Locate the cell with the specified text and output its (X, Y) center coordinate. 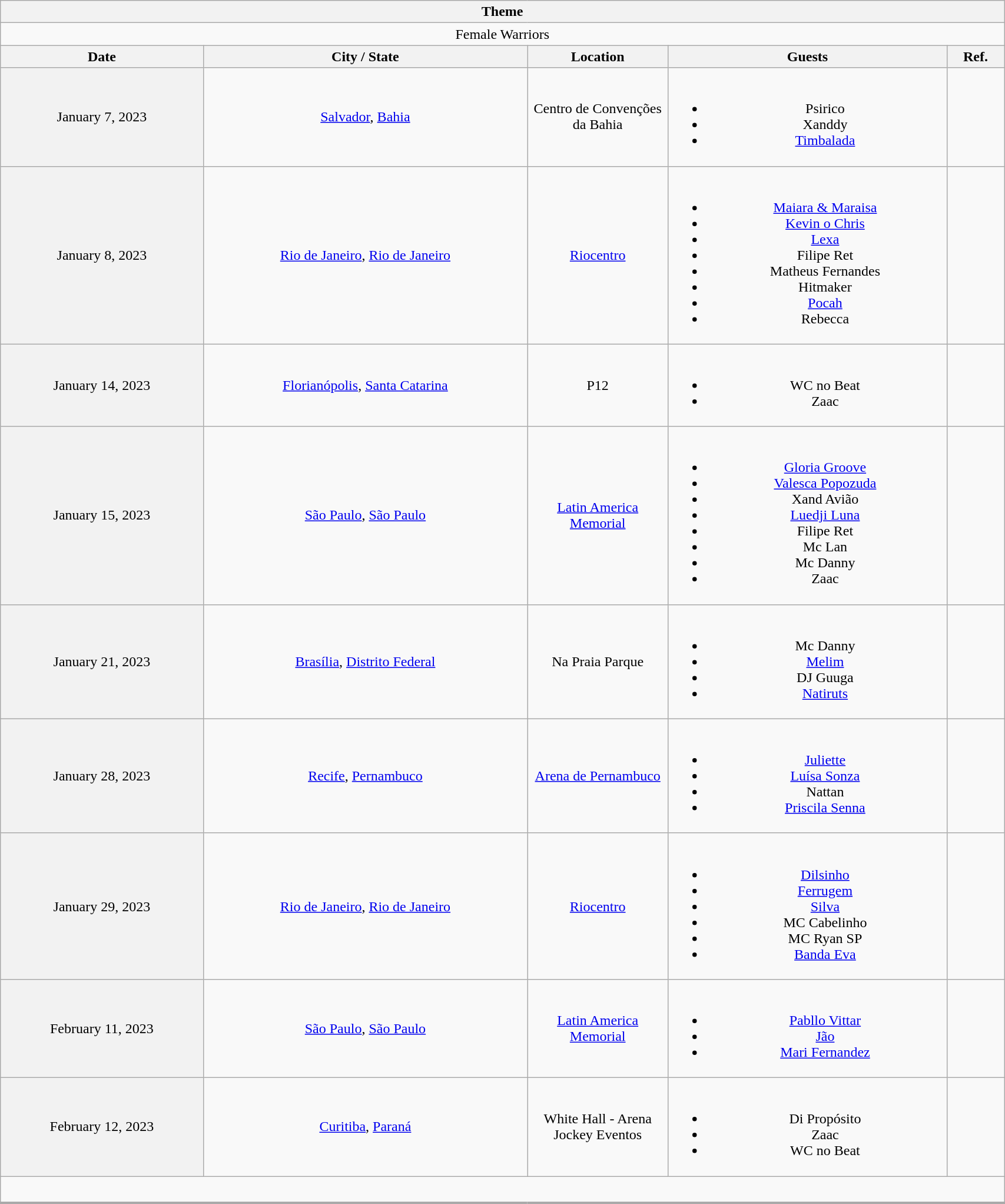
January 7, 2023 (102, 117)
Recife, Pernambuco (365, 776)
Pabllo VittarJãoMari Fernandez (808, 1028)
WC no BeatZaac (808, 385)
Salvador, Bahia (365, 117)
January 21, 2023 (102, 661)
Gloria GrooveValesca PopozudaXand AviãoLuedji LunaFilipe RetMc LanMc DannyZaac (808, 515)
February 12, 2023 (102, 1126)
City / State (365, 57)
Centro de Convenções da Bahia (598, 117)
Date (102, 57)
P12 (598, 385)
January 15, 2023 (102, 515)
January 28, 2023 (102, 776)
Mc DannyMelimDJ GuugaNatiruts (808, 661)
Curitiba, Paraná (365, 1126)
Ref. (975, 57)
Florianópolis, Santa Catarina (365, 385)
Brasília, Distrito Federal (365, 661)
Female Warriors (503, 34)
January 14, 2023 (102, 385)
JulietteLuísa SonzaNattanPriscila Senna (808, 776)
Maiara & MaraisaKevin o ChrisLexaFilipe RetMatheus FernandesHitmakerPocahRebecca (808, 255)
Guests (808, 57)
January 8, 2023 (102, 255)
DilsinhoFerrugemSilvaMC CabelinhoMC Ryan SPBanda Eva (808, 906)
Na Praia Parque (598, 661)
PsiricoXanddyTimbalada (808, 117)
White Hall - Arena Jockey Eventos (598, 1126)
February 11, 2023 (102, 1028)
Di PropósitoZaacWC no Beat (808, 1126)
Location (598, 57)
Theme (503, 12)
Arena de Pernambuco (598, 776)
January 29, 2023 (102, 906)
